Provide the [X, Y] coordinate of the cell's center where the given text is located.  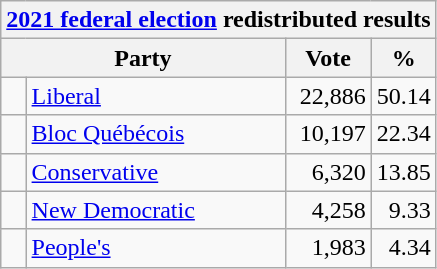
People's [156, 248]
9.33 [404, 210]
Party [143, 58]
Conservative [156, 172]
1,983 [328, 248]
Liberal [156, 96]
% [404, 58]
Bloc Québécois [156, 134]
6,320 [328, 172]
2021 federal election redistributed results [218, 20]
22.34 [404, 134]
New Democratic [156, 210]
4.34 [404, 248]
22,886 [328, 96]
50.14 [404, 96]
4,258 [328, 210]
Vote [328, 58]
10,197 [328, 134]
13.85 [404, 172]
